Search for the cell housing the specified text and yield its [X, Y] center coordinate. 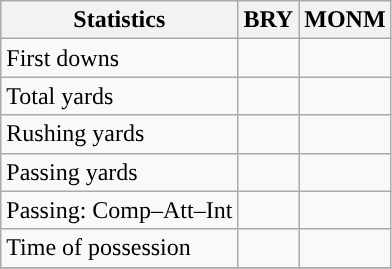
Passing: Comp–Att–Int [120, 210]
MONM [345, 20]
Statistics [120, 20]
Total yards [120, 96]
Passing yards [120, 172]
Time of possession [120, 248]
Rushing yards [120, 134]
First downs [120, 58]
BRY [268, 20]
